Scan for the cell matching the given text and deliver its (X, Y) coordinate at center. 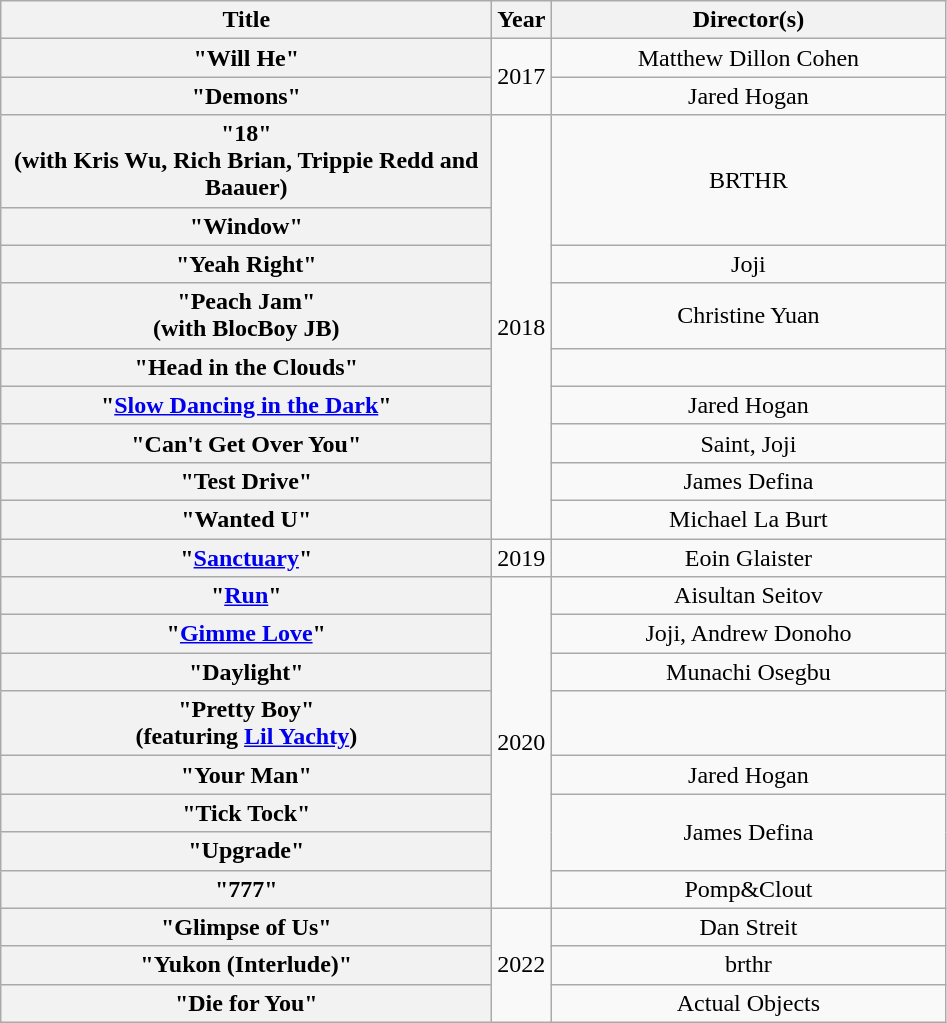
"Head in the Clouds" (246, 367)
Aisultan Seitov (748, 596)
Matthew Dillon Cohen (748, 58)
"Run" (246, 596)
Title (246, 20)
2017 (522, 77)
BRTHR (748, 180)
Director(s) (748, 20)
2019 (522, 557)
"Your Man" (246, 775)
"Sanctuary" (246, 557)
2018 (522, 327)
"Demons" (246, 96)
"Gimme Love" (246, 634)
Joji (748, 264)
Year (522, 20)
"Will He" (246, 58)
"Wanted U" (246, 519)
"Tick Tock" (246, 813)
2022 (522, 965)
"Upgrade" (246, 851)
"Yeah Right" (246, 264)
"Pretty Boy"(featuring Lil Yachty) (246, 724)
Christine Yuan (748, 316)
Joji, Andrew Donoho (748, 634)
"Die for You" (246, 1003)
Saint, Joji (748, 443)
"Peach Jam"(with BlocBoy JB) (246, 316)
Eoin Glaister (748, 557)
"Daylight" (246, 672)
Michael La Burt (748, 519)
Pomp&Clout (748, 889)
"18"(with Kris Wu, Rich Brian, Trippie Redd and Baauer) (246, 161)
2020 (522, 743)
"777" (246, 889)
Actual Objects (748, 1003)
brthr (748, 965)
"Slow Dancing in the Dark" (246, 405)
Munachi Osegbu (748, 672)
"Yukon (Interlude)" (246, 965)
Dan Streit (748, 927)
"Can't Get Over You" (246, 443)
"Window" (246, 226)
"Glimpse of Us" (246, 927)
"Test Drive" (246, 481)
